Detect which cell encompasses the target text, then output its (x, y) center coordinate. 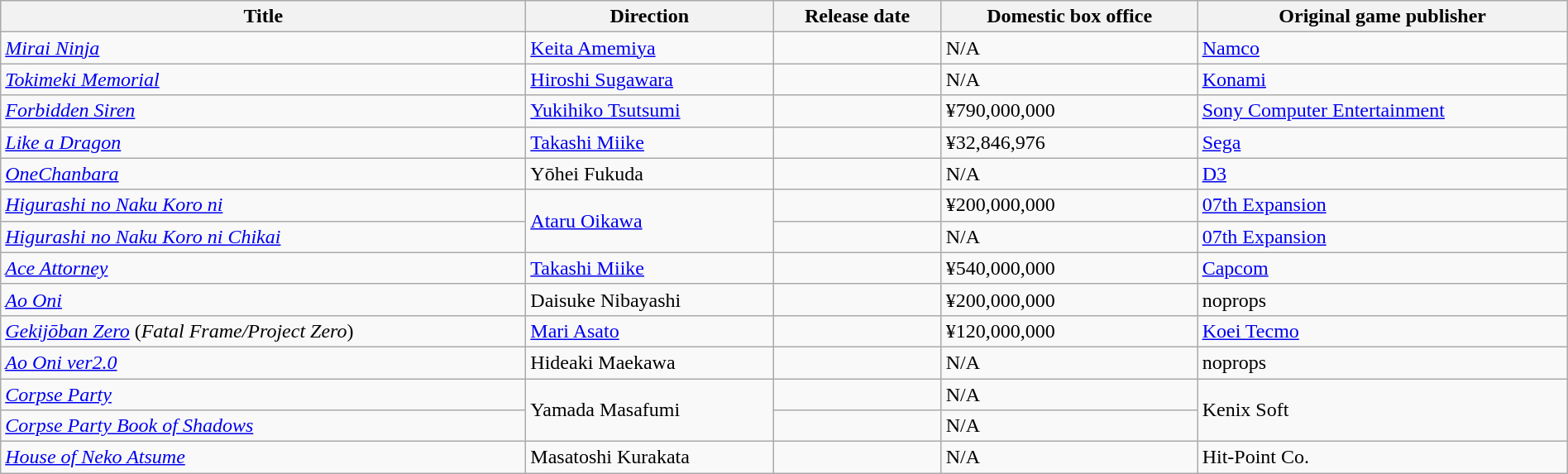
Kenix Soft (1383, 410)
House of Neko Atsume (263, 457)
¥120,000,000 (1069, 331)
¥540,000,000 (1069, 268)
Namco (1383, 48)
Gekijōban Zero (Fatal Frame/Project Zero) (263, 331)
Like a Dragon (263, 142)
Sega (1383, 142)
Capcom (1383, 268)
Ace Attorney (263, 268)
Hideaki Maekawa (650, 362)
Yōhei Fukuda (650, 174)
Mari Asato (650, 331)
Higurashi no Naku Koro ni Chikai (263, 237)
Sony Computer Entertainment (1383, 111)
Corpse Party (263, 395)
Ao Oni (263, 299)
Ao Oni ver2.0 (263, 362)
Hit-Point Co. (1383, 457)
Yamada Masafumi (650, 410)
Masatoshi Kurakata (650, 457)
Konami (1383, 79)
Hiroshi Sugawara (650, 79)
Forbidden Siren (263, 111)
Higurashi no Naku Koro ni (263, 205)
OneChanbara (263, 174)
Yukihiko Tsutsumi (650, 111)
Corpse Party Book of Shadows (263, 426)
Keita Amemiya (650, 48)
Tokimeki Memorial (263, 79)
D3 (1383, 174)
Koei Tecmo (1383, 331)
¥790,000,000 (1069, 111)
¥32,846,976 (1069, 142)
Release date (857, 17)
Direction (650, 17)
Daisuke Nibayashi (650, 299)
Mirai Ninja (263, 48)
Title (263, 17)
Original game publisher (1383, 17)
Ataru Oikawa (650, 221)
Domestic box office (1069, 17)
